Pinpoint the cell where the given text exists, returning its [x, y] midpoint coordinate. 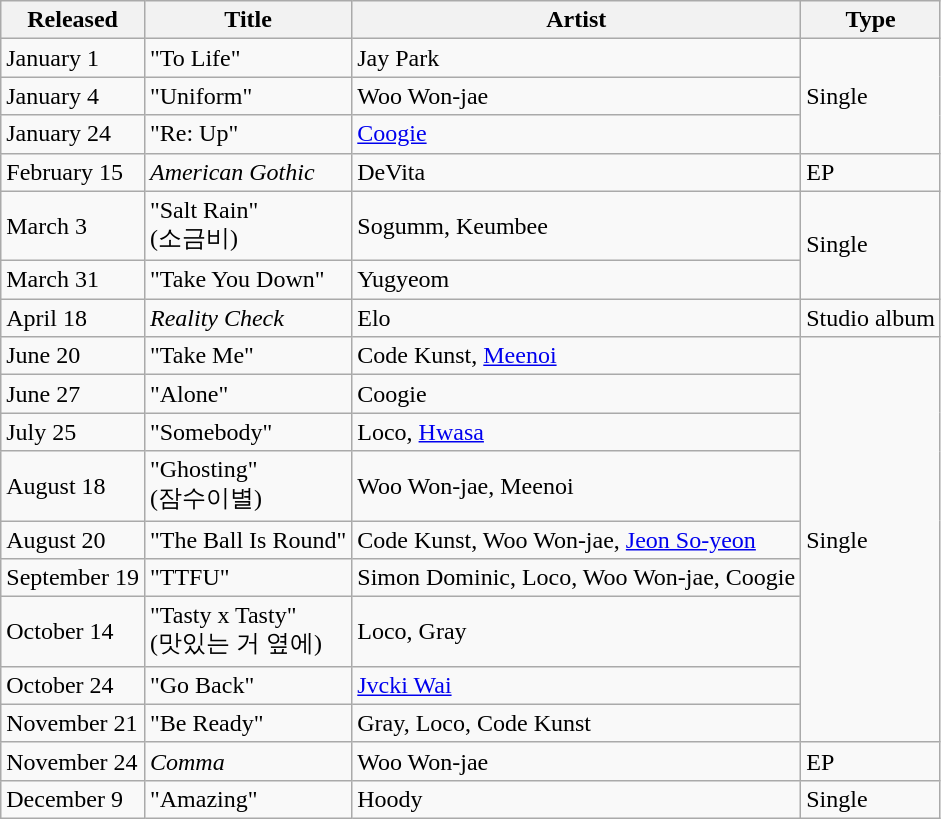
"To Life" [248, 58]
"Take Me" [248, 356]
November 21 [73, 723]
January 1 [73, 58]
August 20 [73, 539]
"The Ball Is Round" [248, 539]
September 19 [73, 578]
November 24 [73, 761]
Comma [248, 761]
March 3 [73, 226]
Title [248, 20]
Reality Check [248, 318]
Loco, Hwasa [576, 432]
"TTFU" [248, 578]
Released [73, 20]
March 31 [73, 280]
Hoody [576, 799]
July 25 [73, 432]
December 9 [73, 799]
"Take You Down" [248, 280]
Loco, Gray [576, 632]
"Ghosting"(잠수이별) [248, 486]
August 18 [73, 486]
American Gothic [248, 172]
Artist [576, 20]
January 24 [73, 134]
Code Kunst, Meenoi [576, 356]
Jvcki Wai [576, 685]
June 20 [73, 356]
"Salt Rain"(소금비) [248, 226]
"Re: Up" [248, 134]
October 24 [73, 685]
Jay Park [576, 58]
"Alone" [248, 394]
"Be Ready" [248, 723]
Simon Dominic, Loco, Woo Won-jae, Coogie [576, 578]
February 15 [73, 172]
Gray, Loco, Code Kunst [576, 723]
Yugyeom [576, 280]
Woo Won-jae, Meenoi [576, 486]
January 4 [73, 96]
"Amazing" [248, 799]
"Uniform" [248, 96]
"Go Back" [248, 685]
Code Kunst, Woo Won-jae, Jeon So-yeon [576, 539]
Studio album [871, 318]
Sogumm, Keumbee [576, 226]
June 27 [73, 394]
Elo [576, 318]
DeVita [576, 172]
Type [871, 20]
"Somebody" [248, 432]
April 18 [73, 318]
October 14 [73, 632]
"Tasty x Tasty"(맛있는 거 옆에) [248, 632]
